Search for the cell housing the specified text and yield its [x, y] center coordinate. 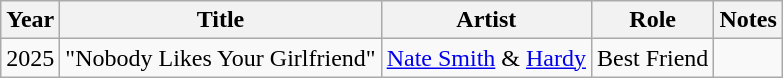
2025 [30, 58]
Artist [486, 20]
Title [220, 20]
Notes [748, 20]
"Nobody Likes Your Girlfriend" [220, 58]
Year [30, 20]
Best Friend [652, 58]
Role [652, 20]
Nate Smith & Hardy [486, 58]
